Output the (X, Y) coordinate of the center of the cell containing the given text.  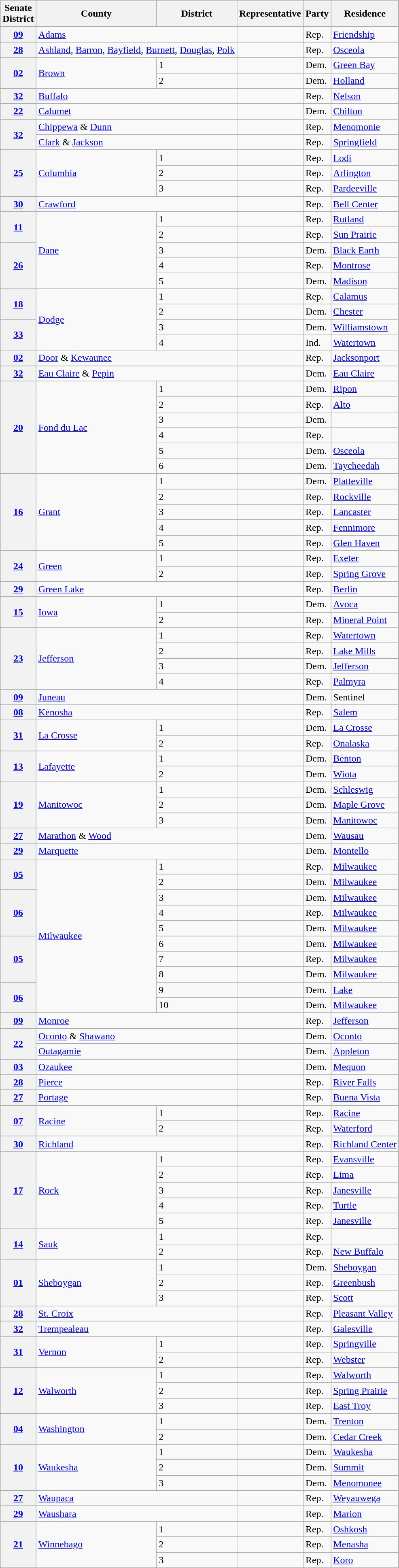
Pierce (136, 1082)
Menomonee (365, 1483)
Taycheedah (365, 466)
Winnebago (96, 1545)
Monroe (136, 1021)
Onalaska (365, 743)
Glen Haven (365, 543)
Vernon (96, 1352)
Green Bay (365, 65)
Trempealeau (136, 1329)
8 (197, 974)
Calamus (365, 296)
Green Lake (136, 589)
Waupaca (136, 1498)
Portage (136, 1098)
23 (18, 658)
Dane (96, 250)
Jacksonport (365, 358)
Menomonie (365, 127)
13 (18, 766)
Greenbush (365, 1283)
New Buffalo (365, 1252)
Montrose (365, 266)
Richland Center (365, 1144)
Fond du Lac (96, 427)
Turtle (365, 1206)
Koro (365, 1560)
Juneau (136, 697)
19 (18, 805)
Evansville (365, 1159)
Party (317, 14)
Ind. (317, 343)
Lafayette (96, 766)
Berlin (365, 589)
Buffalo (136, 96)
Lima (365, 1174)
Mineral Point (365, 620)
Oconto & Shawano (136, 1036)
Cedar Creek (365, 1437)
East Troy (365, 1406)
Ashland, Barron, Bayfield, Burnett, Douglas, Polk (136, 50)
Menasha (365, 1545)
Marion (365, 1514)
Residence (365, 14)
Chester (365, 312)
Black Earth (365, 250)
07 (18, 1121)
Door & Kewaunee (136, 358)
Lodi (365, 157)
Ripon (365, 389)
Chippewa & Dunn (136, 127)
Mequon (365, 1067)
Kenosha (136, 713)
Oconto (365, 1036)
Ozaukee (136, 1067)
Webster (365, 1360)
Platteville (365, 481)
Exeter (365, 558)
01 (18, 1283)
Rock (96, 1190)
Grant (96, 512)
Avoca (365, 604)
Salem (365, 713)
03 (18, 1067)
Iowa (96, 612)
Schleswig (365, 789)
17 (18, 1190)
Friendship (365, 34)
Weyauwega (365, 1498)
Galesville (365, 1329)
Spring Prairie (365, 1390)
04 (18, 1429)
Brown (96, 73)
Oshkosh (365, 1529)
11 (18, 227)
Dodge (96, 319)
Waterford (365, 1128)
Marathon & Wood (136, 836)
Eau Claire & Pepin (136, 373)
33 (18, 335)
Pleasant Valley (365, 1313)
Summit (365, 1468)
Madison (365, 281)
16 (18, 512)
Scott (365, 1298)
Sentinel (365, 697)
9 (197, 990)
District (197, 14)
Lancaster (365, 512)
Marquette (136, 851)
Green (96, 566)
26 (18, 266)
Adams (136, 34)
Rockville (365, 497)
Spring Grove (365, 574)
21 (18, 1545)
County (96, 14)
Nelson (365, 96)
Representative (270, 14)
Waushara (136, 1514)
Alto (365, 404)
Columbia (96, 173)
Maple Grove (365, 805)
Calumet (136, 111)
Wiota (365, 774)
Bell Center (365, 204)
River Falls (365, 1082)
Wausau (365, 836)
Sun Prairie (365, 235)
Fennimore (365, 528)
24 (18, 566)
12 (18, 1390)
Springfield (365, 142)
SenateDistrict (18, 14)
Chilton (365, 111)
Outagamie (136, 1051)
Montello (365, 851)
08 (18, 713)
20 (18, 427)
Arlington (365, 173)
14 (18, 1244)
Benton (365, 759)
Buena Vista (365, 1098)
18 (18, 304)
Pardeeville (365, 188)
St. Croix (136, 1313)
Lake (365, 990)
Clark & Jackson (136, 142)
Rutland (365, 219)
Lake Mills (365, 651)
Appleton (365, 1051)
Palmyra (365, 681)
7 (197, 959)
Eau Claire (365, 373)
Holland (365, 81)
Sauk (96, 1244)
Washington (96, 1429)
25 (18, 173)
Richland (136, 1144)
15 (18, 612)
Trenton (365, 1421)
Crawford (136, 204)
Williamstown (365, 327)
Springville (365, 1344)
